For the text-containing cell, return its midpoint in (X, Y) coordinate format. 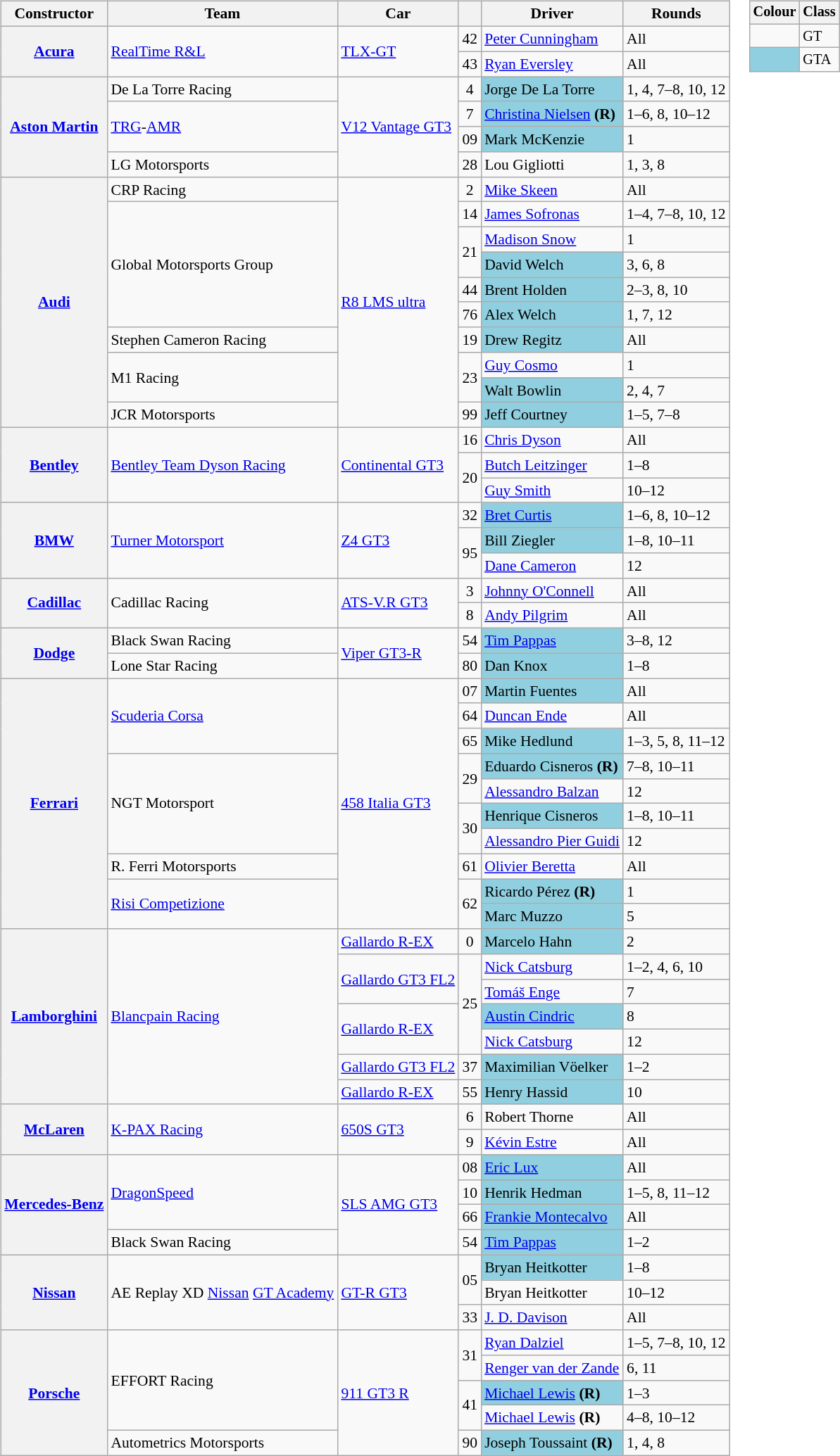
Blancpain Racing (222, 1016)
TLX-GT (398, 51)
66 (470, 1217)
Aston Martin (54, 127)
Brent Holden (552, 290)
1–5, 8, 11–12 (676, 1192)
Chris Dyson (552, 440)
Scuderia Corsa (222, 716)
1–5, 7–8 (676, 415)
1–3, 5, 8, 11–12 (676, 741)
76 (470, 315)
SLS AMG GT3 (398, 1205)
Guy Cosmo (552, 365)
Viper GT3-R (398, 653)
28 (470, 165)
Guy Smith (552, 490)
Butch Leitzinger (552, 465)
ATS-V.R GT3 (398, 602)
Car (398, 14)
Alessandro Balzan (552, 791)
458 Italia GT3 (398, 804)
64 (470, 716)
Andy Pilgrim (552, 616)
4–8, 10–12 (676, 1418)
29 (470, 778)
Ryan Dalziel (552, 1343)
23 (470, 377)
6 (470, 1117)
9 (470, 1142)
Driver (552, 14)
Christina Nielsen (R) (552, 114)
95 (470, 553)
EFFORT Racing (222, 1380)
LG Motorsports (222, 165)
80 (470, 666)
0 (470, 942)
Autometrics Motorsports (222, 1443)
Eric Lux (552, 1167)
90 (470, 1443)
CRP Racing (222, 189)
DragonSpeed (222, 1192)
3–8, 12 (676, 640)
62 (470, 904)
Johnny O'Connell (552, 590)
James Sofronas (552, 215)
1–3 (676, 1393)
37 (470, 1067)
2–3, 8, 10 (676, 290)
Team (222, 14)
GT-R GT3 (398, 1292)
GTA (819, 60)
Constructor (54, 14)
5 (676, 916)
Rounds (676, 14)
07 (470, 691)
41 (470, 1405)
Cadillac (54, 602)
08 (470, 1167)
JCR Motorsports (222, 415)
Bret Curtis (552, 515)
Jorge De La Torre (552, 89)
Kévin Estre (552, 1142)
Dodge (54, 653)
Jeff Courtney (552, 415)
1, 4, 8 (676, 1443)
NGT Motorsport (222, 804)
Alex Welch (552, 315)
Ryan Eversley (552, 64)
1, 7, 12 (676, 315)
AE Replay XD Nissan GT Academy (222, 1292)
R. Ferri Motorsports (222, 866)
3 (470, 590)
21 (470, 252)
Alessandro Pier Guidi (552, 841)
2, 4, 7 (676, 390)
1–2, 4, 6, 10 (676, 967)
De La Torre Racing (222, 89)
Renger van der Zande (552, 1368)
44 (470, 290)
25 (470, 1004)
1, 3, 8 (676, 165)
Ferrari (54, 804)
Mark McKenzie (552, 139)
6, 11 (676, 1368)
Robert Thorne (552, 1117)
911 GT3 R (398, 1393)
Porsche (54, 1393)
Risi Competizione (222, 904)
Turner Motorsport (222, 540)
33 (470, 1317)
4 (470, 89)
31 (470, 1355)
Olivier Beretta (552, 866)
TRG-AMR (222, 127)
Mike Skeen (552, 189)
32 (470, 515)
M1 Racing (222, 377)
30 (470, 829)
J. D. Davison (552, 1317)
K-PAX Racing (222, 1129)
99 (470, 415)
Peter Cunningham (552, 39)
Z4 GT3 (398, 540)
Ricardo Pérez (R) (552, 892)
55 (470, 1092)
Drew Regitz (552, 340)
Audi (54, 302)
Austin Cindric (552, 1017)
Acura (54, 51)
Continental GT3 (398, 464)
20 (470, 477)
Mike Hedlund (552, 741)
43 (470, 64)
Henry Hassid (552, 1092)
Mercedes-Benz (54, 1205)
Martin Fuentes (552, 691)
05 (470, 1279)
61 (470, 866)
Henrique Cisneros (552, 816)
14 (470, 215)
David Welch (552, 265)
Dan Knox (552, 666)
16 (470, 440)
42 (470, 39)
BMW (54, 540)
McLaren (54, 1129)
Lamborghini (54, 1016)
1–5, 7–8, 10, 12 (676, 1343)
Cadillac Racing (222, 602)
Joseph Toussaint (R) (552, 1443)
Class (819, 13)
Duncan Ende (552, 716)
Henrik Hedman (552, 1192)
Bill Ziegler (552, 540)
R8 LMS ultra (398, 302)
Lone Star Racing (222, 666)
Nissan (54, 1292)
3, 6, 8 (676, 265)
Frankie Montecalvo (552, 1217)
1–4, 7–8, 10, 12 (676, 215)
GT (819, 36)
Marcelo Hahn (552, 942)
Eduardo Cisneros (R) (552, 766)
Tomáš Enge (552, 992)
Bentley Team Dyson Racing (222, 464)
19 (470, 340)
Marc Muzzo (552, 916)
Lou Gigliotti (552, 165)
Maximilian Vöelker (552, 1067)
7–8, 10–11 (676, 766)
Dane Cameron (552, 566)
Walt Bowlin (552, 390)
Madison Snow (552, 239)
09 (470, 139)
Stephen Cameron Racing (222, 340)
Bentley (54, 464)
V12 Vantage GT3 (398, 127)
Colour (775, 13)
650S GT3 (398, 1129)
65 (470, 741)
1, 4, 7–8, 10, 12 (676, 89)
Global Motorsports Group (222, 265)
RealTime R&L (222, 51)
